From the cell containing the given text, extract its center point as (X, Y) coordinate. 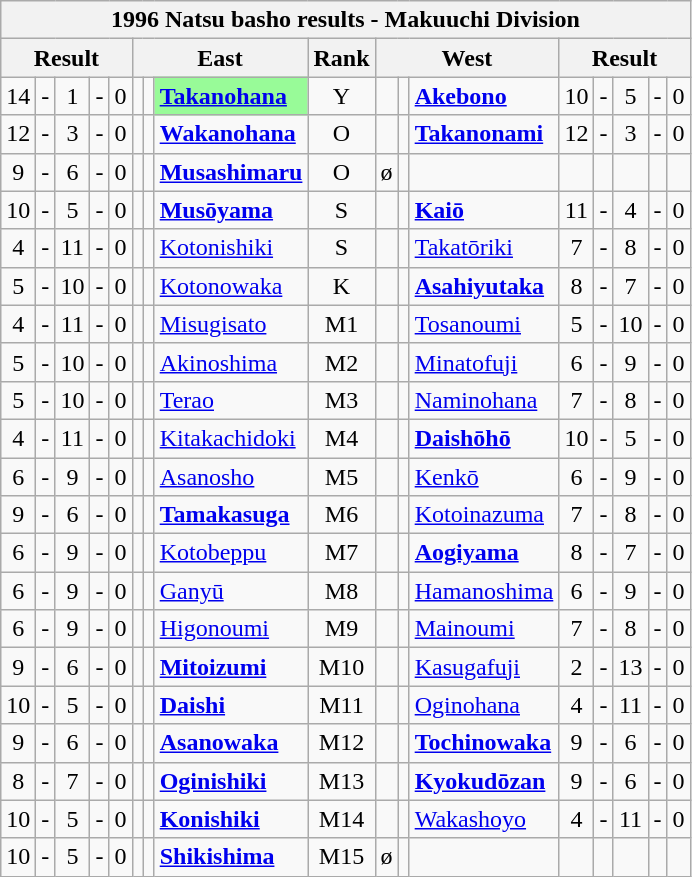
Kitakachidoki (231, 438)
Aogiyama (484, 553)
2 (576, 667)
Musōyama (231, 210)
Musashimaru (231, 172)
Kotobeppu (231, 553)
M8 (342, 591)
M6 (342, 515)
Kotonowaka (231, 286)
Daishi (231, 705)
M9 (342, 629)
Asahiyutaka (484, 286)
Kotonishiki (231, 248)
M15 (342, 857)
M5 (342, 477)
M14 (342, 819)
Wakanohana (231, 134)
Kasugafuji (484, 667)
Konishiki (231, 819)
13 (630, 667)
Daishōhō (484, 438)
Misugisato (231, 324)
M13 (342, 781)
Takanonami (484, 134)
Oginishiki (231, 781)
M3 (342, 400)
Tochinowaka (484, 743)
Minatofuji (484, 362)
M12 (342, 743)
Akinoshima (231, 362)
Kenkō (484, 477)
Akebono (484, 96)
M4 (342, 438)
Rank (342, 58)
M7 (342, 553)
Shikishima (231, 857)
Takatōriki (484, 248)
M10 (342, 667)
West (467, 58)
M1 (342, 324)
M11 (342, 705)
Asanowaka (231, 743)
1 (72, 96)
Naminohana (484, 400)
Higonoumi (231, 629)
Tamakasuga (231, 515)
M2 (342, 362)
Wakashoyo (484, 819)
Mitoizumi (231, 667)
Hamanoshima (484, 591)
Terao (231, 400)
East (220, 58)
Kotoinazuma (484, 515)
Y (342, 96)
Asanosho (231, 477)
K (342, 286)
1996 Natsu basho results - Makuuchi Division (346, 20)
Takanohana (231, 96)
Oginohana (484, 705)
Ganyū (231, 591)
Kaiō (484, 210)
14 (18, 96)
Tosanoumi (484, 324)
Mainoumi (484, 629)
Kyokudōzan (484, 781)
